Return [x, y] of the center of cell containing provided text 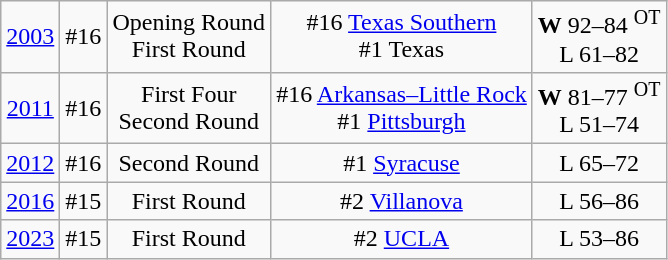
#2 UCLA [402, 239]
Opening RoundFirst Round [189, 37]
L 65–72 [599, 163]
2011 [30, 108]
L 53–86 [599, 239]
W 92–84 OTL 61–82 [599, 37]
2016 [30, 201]
#1 Syracuse [402, 163]
Second Round [189, 163]
2023 [30, 239]
2003 [30, 37]
#16 Arkansas–Little Rock#1 Pittsburgh [402, 108]
2012 [30, 163]
First FourSecond Round [189, 108]
#16 Texas Southern#1 Texas [402, 37]
L 56–86 [599, 201]
W 81–77 OTL 51–74 [599, 108]
#2 Villanova [402, 201]
